Scan for the cell matching the given text and deliver its (x, y) coordinate at center. 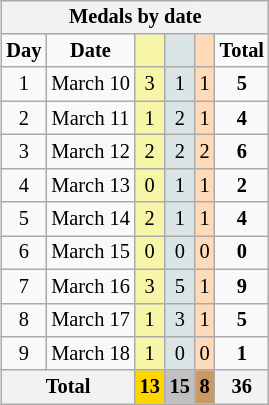
13 (150, 387)
15 (180, 387)
March 15 (90, 253)
March 12 (90, 152)
March 14 (90, 219)
7 (24, 286)
March 13 (90, 185)
March 17 (90, 320)
March 10 (90, 84)
March 16 (90, 286)
36 (242, 387)
March 18 (90, 354)
Medals by date (136, 17)
Date (90, 51)
March 11 (90, 118)
Day (24, 51)
